Detect which cell encompasses the target text, then output its (x, y) center coordinate. 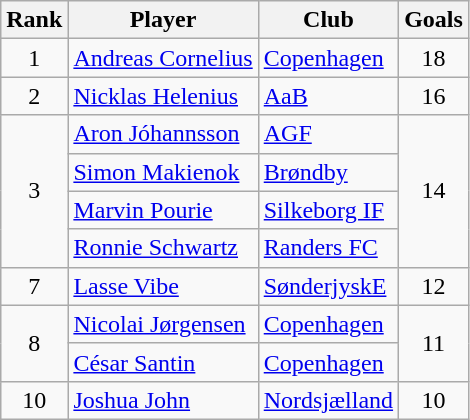
16 (434, 96)
Goals (434, 20)
1 (34, 58)
Marvin Pourie (163, 210)
Andreas Cornelius (163, 58)
Nicklas Helenius (163, 96)
Silkeborg IF (328, 210)
SønderjyskE (328, 286)
Nicolai Jørgensen (163, 324)
12 (434, 286)
Club (328, 20)
Brøndby (328, 172)
8 (34, 343)
AGF (328, 134)
Simon Makienok (163, 172)
7 (34, 286)
Lasse Vibe (163, 286)
Rank (34, 20)
Player (163, 20)
Nordsjælland (328, 400)
Ronnie Schwartz (163, 248)
11 (434, 343)
César Santin (163, 362)
Randers FC (328, 248)
3 (34, 191)
18 (434, 58)
2 (34, 96)
14 (434, 191)
Aron Jóhannsson (163, 134)
Joshua John (163, 400)
AaB (328, 96)
